For the text-containing cell, return its midpoint in (X, Y) coordinate format. 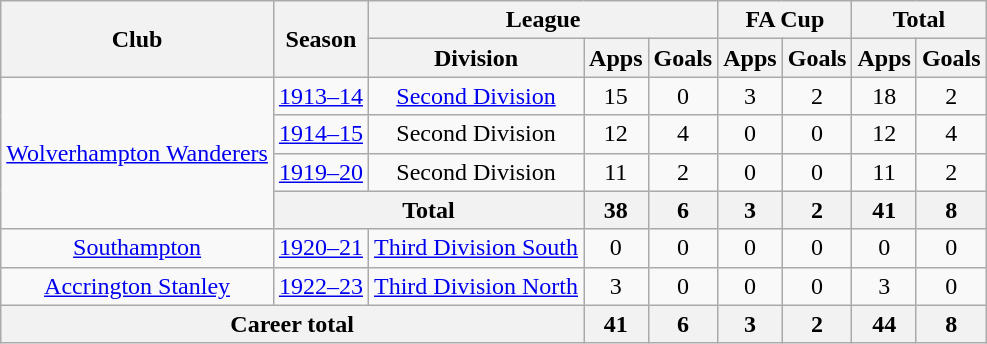
15 (616, 96)
Season (320, 39)
1922–23 (320, 286)
League (542, 20)
Third Division North (476, 286)
1920–21 (320, 248)
1913–14 (320, 96)
44 (884, 324)
Wolverhampton Wanderers (138, 153)
Southampton (138, 248)
1914–15 (320, 134)
Division (476, 58)
18 (884, 96)
Third Division South (476, 248)
1919–20 (320, 172)
Career total (292, 324)
38 (616, 210)
Club (138, 39)
Accrington Stanley (138, 286)
FA Cup (785, 20)
